Return the (x, y) coordinate for the center point of the cell that contains the specified text.  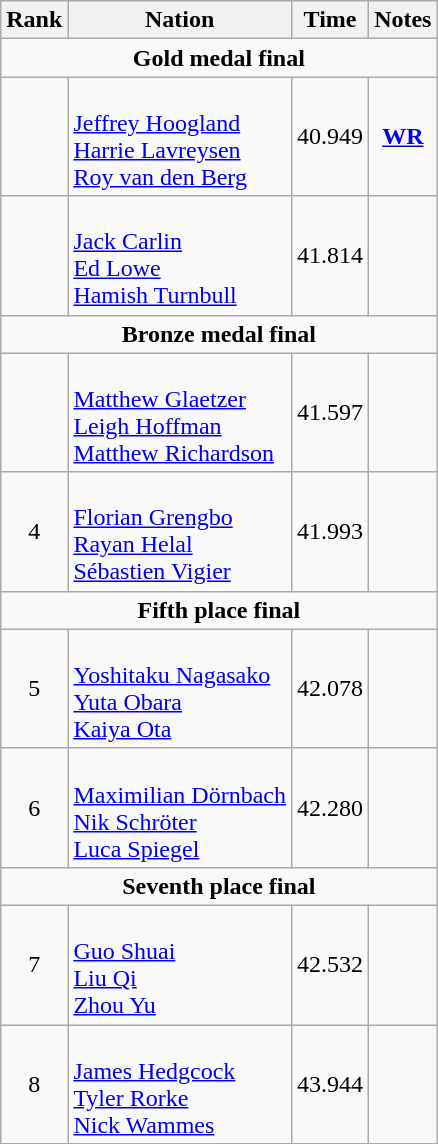
5 (34, 688)
Seventh place final (219, 886)
41.814 (330, 256)
40.949 (330, 136)
Nation (180, 20)
Bronze medal final (219, 334)
4 (34, 532)
Rank (34, 20)
Notes (403, 20)
Fifth place final (219, 610)
Jeffrey HooglandHarrie LavreysenRoy van den Berg (180, 136)
Yoshitaku NagasakoYuta ObaraKaiya Ota (180, 688)
Matthew GlaetzerLeigh HoffmanMatthew Richardson (180, 412)
41.993 (330, 532)
Gold medal final (219, 58)
Time (330, 20)
Florian GrengboRayan HelalSébastien Vigier (180, 532)
Maximilian DörnbachNik SchröterLuca Spiegel (180, 808)
Jack CarlinEd LoweHamish Turnbull (180, 256)
41.597 (330, 412)
Guo ShuaiLiu QiZhou Yu (180, 964)
42.078 (330, 688)
42.280 (330, 808)
7 (34, 964)
James HedgcockTyler RorkeNick Wammes (180, 1084)
8 (34, 1084)
42.532 (330, 964)
6 (34, 808)
WR (403, 136)
43.944 (330, 1084)
